Detect which cell encompasses the target text, then output its (X, Y) center coordinate. 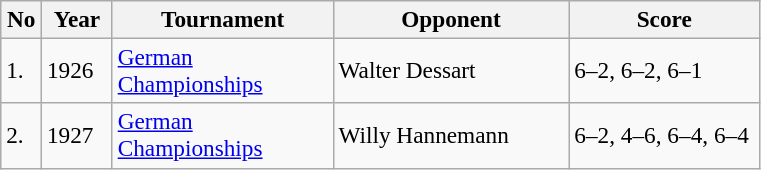
6–2, 6–2, 6–1 (664, 70)
Opponent (451, 19)
6–2, 4–6, 6–4, 6–4 (664, 136)
No (22, 19)
Year (78, 19)
Walter Dessart (451, 70)
Tournament (222, 19)
Score (664, 19)
Willy Hannemann (451, 136)
1926 (78, 70)
2. (22, 136)
1. (22, 70)
1927 (78, 136)
